Detect which cell encompasses the target text, then output its (x, y) center coordinate. 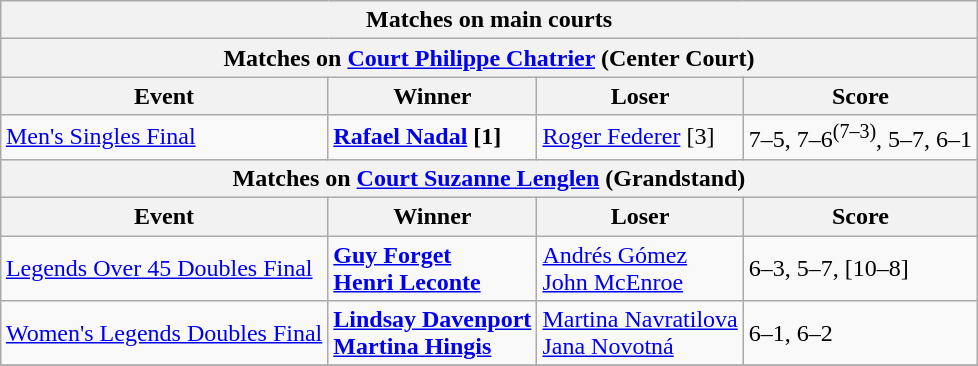
Guy Forget Henri Leconte (432, 268)
Matches on Court Philippe Chatrier (Center Court) (488, 58)
Lindsay Davenport Martina Hingis (432, 334)
Matches on Court Suzanne Lenglen (Grandstand) (488, 178)
6–1, 6–2 (860, 334)
Men's Singles Final (164, 138)
Martina Navratilova Jana Novotná (640, 334)
7–5, 7–6(7–3), 5–7, 6–1 (860, 138)
Legends Over 45 Doubles Final (164, 268)
6–3, 5–7, [10–8] (860, 268)
Women's Legends Doubles Final (164, 334)
Andrés Gómez John McEnroe (640, 268)
Matches on main courts (488, 20)
Rafael Nadal [1] (432, 138)
Roger Federer [3] (640, 138)
